From the cell containing the given text, extract its center point as [x, y] coordinate. 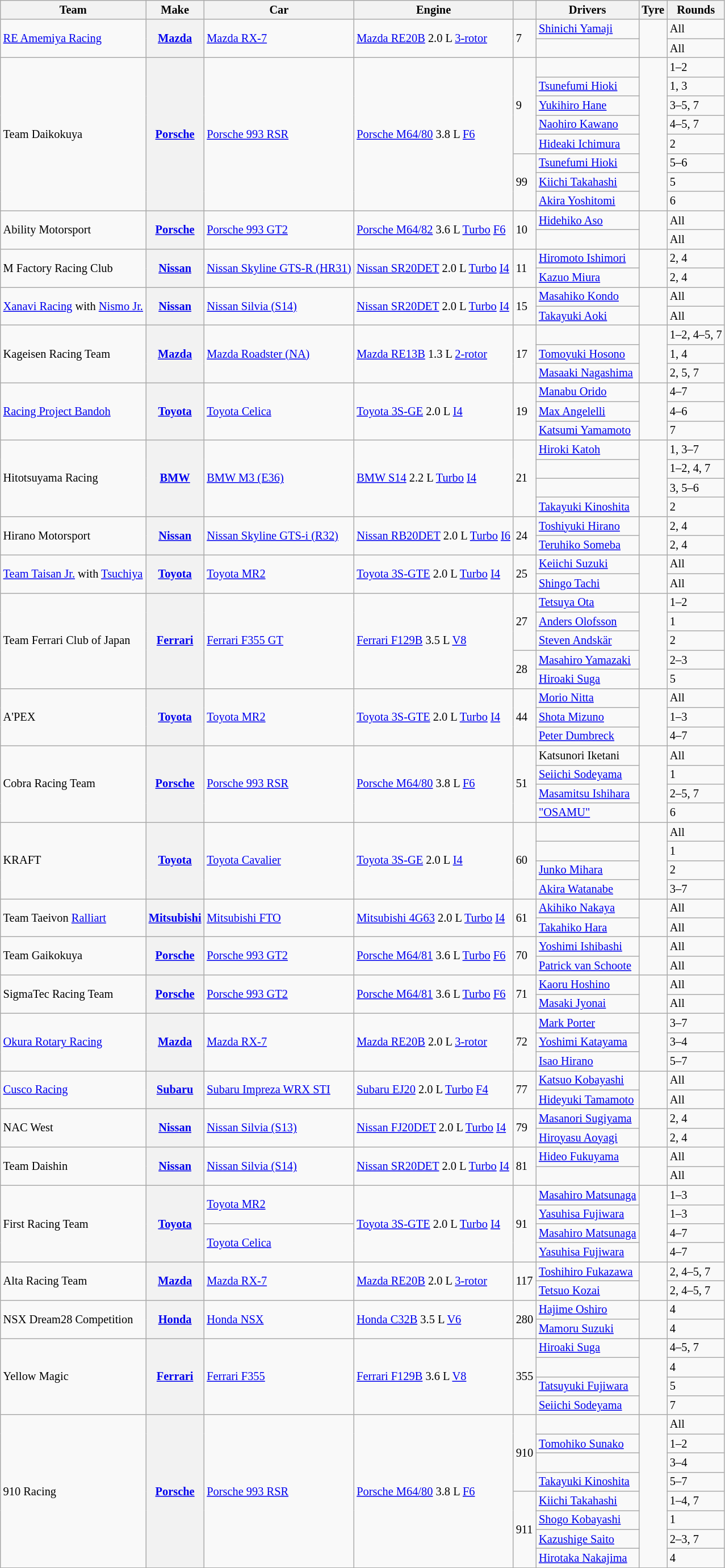
Steven Andskär [587, 641]
Tyre [653, 10]
3, 5–6 [696, 488]
Masahiko Kondo [587, 296]
Ferrari F355 [279, 1377]
Masaki Jyonai [587, 1003]
Team Ferrari Club of Japan [73, 641]
10 [525, 229]
Cobra Racing Team [73, 784]
Shingo Tachi [587, 583]
Car [279, 10]
Hirotaka Nakajima [587, 1558]
71 [525, 994]
Ferrari F129B 3.6 L V8 [433, 1377]
Team Daikokuya [73, 134]
NSX Dream28 Competition [73, 1319]
Teruhiko Someba [587, 545]
Yukihiro Hane [587, 106]
Masanori Sugiyama [587, 1118]
355 [525, 1377]
3–5, 7 [696, 106]
Mamoru Suzuki [587, 1329]
Subaru [175, 1089]
Manabu Orido [587, 392]
Team Taisan Jr. with Tsuchiya [73, 574]
A'PEX [73, 717]
1, 3–7 [696, 449]
Engine [433, 10]
27 [525, 621]
SigmaTec Racing Team [73, 994]
70 [525, 956]
Mazda RE13B 1.3 L 2-rotor [433, 353]
Nissan Skyline GTS-i (R32) [279, 535]
2–5, 7 [696, 793]
Racing Project Bandoh [73, 411]
77 [525, 1089]
17 [525, 353]
Kageisen Racing Team [73, 353]
Toshiyuki Hirano [587, 526]
Subaru Impreza WRX STI [279, 1089]
Akihiko Nakaya [587, 908]
Honda [175, 1319]
1, 3 [696, 86]
BMW [175, 478]
2, 5, 7 [696, 373]
BMW S14 2.2 L Turbo I4 [433, 478]
First Racing Team [73, 1223]
Hitotsuyama Racing [73, 478]
4–6 [696, 411]
1, 4 [696, 354]
11 [525, 268]
Ability Motorsport [73, 229]
Hajime Oshiro [587, 1310]
Toyota Cavalier [279, 861]
KRAFT [73, 861]
M Factory Racing Club [73, 268]
1–2, 4–5, 7 [696, 334]
Mark Porter [587, 1023]
Tetsuo Kozai [587, 1290]
1–4, 7 [696, 1501]
Yellow Magic [73, 1377]
2–3 [696, 660]
910 Racing [73, 1491]
72 [525, 1042]
"OSAMU" [587, 813]
Team Daishin [73, 1166]
280 [525, 1319]
9 [525, 105]
15 [525, 306]
Xanavi Racing with Nismo Jr. [73, 306]
Isao Hirano [587, 1061]
2–3, 7 [696, 1539]
Subaru EJ20 2.0 L Turbo F4 [433, 1089]
BMW M3 (E36) [279, 478]
51 [525, 784]
911 [525, 1530]
Katsuo Kobayashi [587, 1080]
Drivers [587, 10]
Junko Mihara [587, 870]
Honda NSX [279, 1319]
Ferrari F355 GT [279, 641]
Mitsubishi FTO [279, 918]
Hideyuki Tamamoto [587, 1099]
Nissan FJ20DET 2.0 L Turbo I4 [433, 1128]
Peter Dumbreck [587, 736]
61 [525, 918]
Okura Rotary Racing [73, 1042]
Kazushige Saito [587, 1539]
Tetsuya Ota [587, 603]
Shinichi Yamaji [587, 29]
Rounds [696, 10]
44 [525, 717]
NAC West [73, 1128]
19 [525, 411]
Yoshimi Katayama [587, 1042]
Hiroyasu Aoyagi [587, 1138]
Shota Mizuno [587, 717]
Hidehiko Aso [587, 220]
Make [175, 10]
60 [525, 861]
Shogo Kobayashi [587, 1520]
Ferrari F129B 3.5 L V8 [433, 641]
Kaoru Hoshino [587, 985]
Hideaki Ichimura [587, 144]
Takahiko Hara [587, 927]
Tomohiko Sunako [587, 1444]
Hiroki Katoh [587, 449]
79 [525, 1128]
Mitsubishi 4G63 2.0 L Turbo I4 [433, 918]
99 [525, 182]
Toshihiro Fukazawa [587, 1272]
24 [525, 535]
Yoshimi Ishibashi [587, 947]
Katsumi Yamamoto [587, 430]
Akira Yoshitomi [587, 201]
117 [525, 1281]
Honda C32B 3.5 L V6 [433, 1319]
910 [525, 1453]
Akira Watanabe [587, 889]
Team Gaikokuya [73, 956]
Team Taeivon Ralliart [73, 918]
Hirano Motorsport [73, 535]
Nissan Silvia (S13) [279, 1128]
Tomoyuki Hosono [587, 354]
Takayuki Aoki [587, 316]
28 [525, 669]
Naohiro Kawano [587, 124]
91 [525, 1223]
Cusco Racing [73, 1089]
Hideo Fukuyama [587, 1157]
1–2, 4, 7 [696, 469]
Nissan Skyline GTS-R (HR31) [279, 268]
Team [73, 10]
Katsunori Iketani [587, 755]
Tatsuyuki Fujiwara [587, 1386]
Kazuo Miura [587, 278]
Masaaki Nagashima [587, 373]
Keiichi Suzuki [587, 564]
Anders Olofsson [587, 621]
Alta Racing Team [73, 1281]
Patrick van Schoote [587, 965]
Hiromoto Ishimori [587, 258]
Mazda Roadster (NA) [279, 353]
5–6 [696, 163]
Max Angelelli [587, 411]
21 [525, 478]
Nissan RB20DET 2.0 L Turbo I6 [433, 535]
Masamitsu Ishihara [587, 793]
RE Amemiya Racing [73, 39]
Mitsubishi [175, 918]
Masahiro Yamazaki [587, 660]
81 [525, 1166]
Morio Nitta [587, 698]
25 [525, 574]
Porsche M64/82 3.6 L Turbo F6 [433, 229]
